Capture the cell that displays the provided text and extract its [x, y] central coordinate. 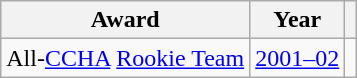
All-CCHA Rookie Team [126, 58]
2001–02 [298, 58]
Award [126, 20]
Year [298, 20]
